Identify which cell holds the provided text, then report its [x, y] central coordinate. 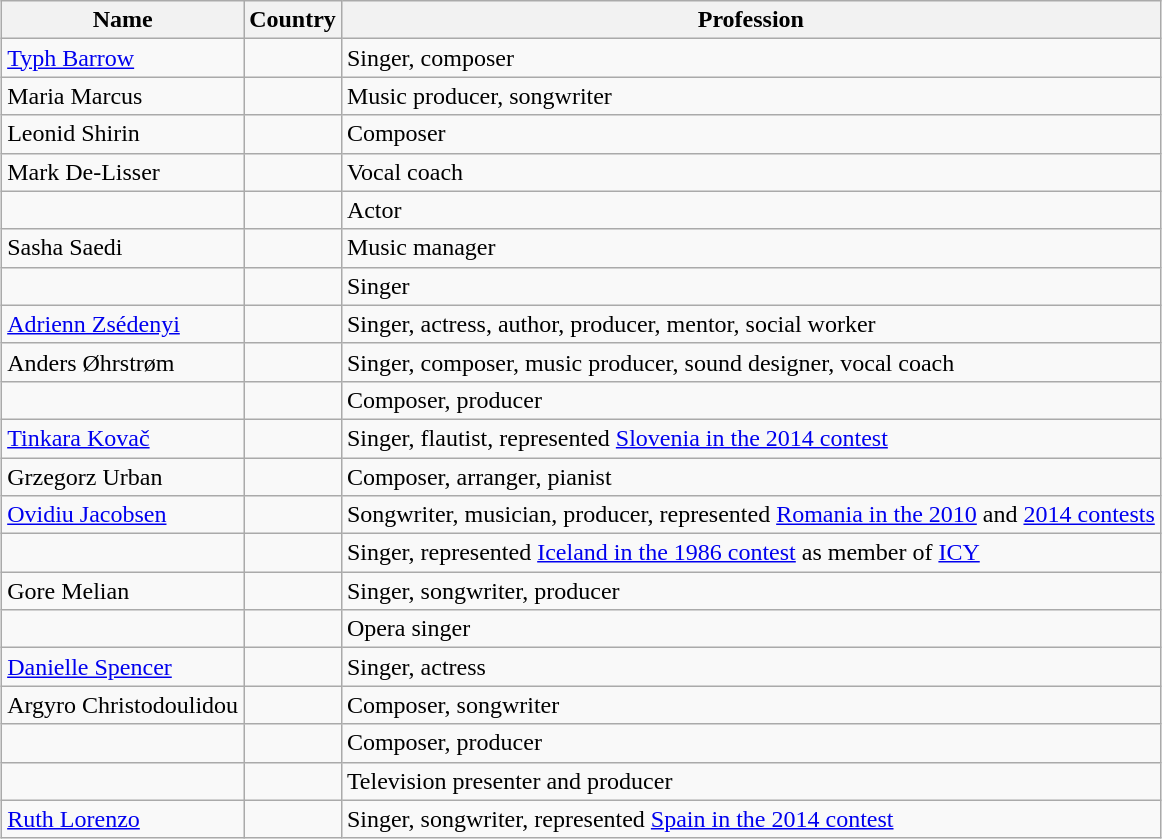
Composer, arranger, pianist [750, 477]
Ruth Lorenzo [123, 819]
Typh Barrow [123, 58]
Country [293, 20]
Maria Marcus [123, 96]
Mark De-Lisser [123, 172]
Argyro Christodoulidou [123, 705]
Singer, composer, music producer, sound designer, vocal coach [750, 362]
Music producer, songwriter [750, 96]
Gore Melian [123, 591]
Singer, actress, author, producer, mentor, social worker [750, 324]
Singer, flautist, represented Slovenia in the 2014 contest [750, 438]
Ovidiu Jacobsen [123, 515]
Singer, songwriter, producer [750, 591]
Music manager [750, 248]
Opera singer [750, 629]
Actor [750, 210]
Singer, actress [750, 667]
Songwriter, musician, producer, represented Romania in the 2010 and 2014 contests [750, 515]
Danielle Spencer [123, 667]
Adrienn Zsédenyi [123, 324]
Grzegorz Urban [123, 477]
Singer, composer [750, 58]
Name [123, 20]
Sasha Saedi [123, 248]
Television presenter and producer [750, 781]
Tinkara Kovač [123, 438]
Anders Øhrstrøm [123, 362]
Vocal coach [750, 172]
Leonid Shirin [123, 134]
Profession [750, 20]
Singer, represented Iceland in the 1986 contest as member of ICY [750, 553]
Composer, songwriter [750, 705]
Composer [750, 134]
Singer [750, 286]
Singer, songwriter, represented Spain in the 2014 contest [750, 819]
